Provide the [X, Y] coordinate of the cell's center where the given text is located.  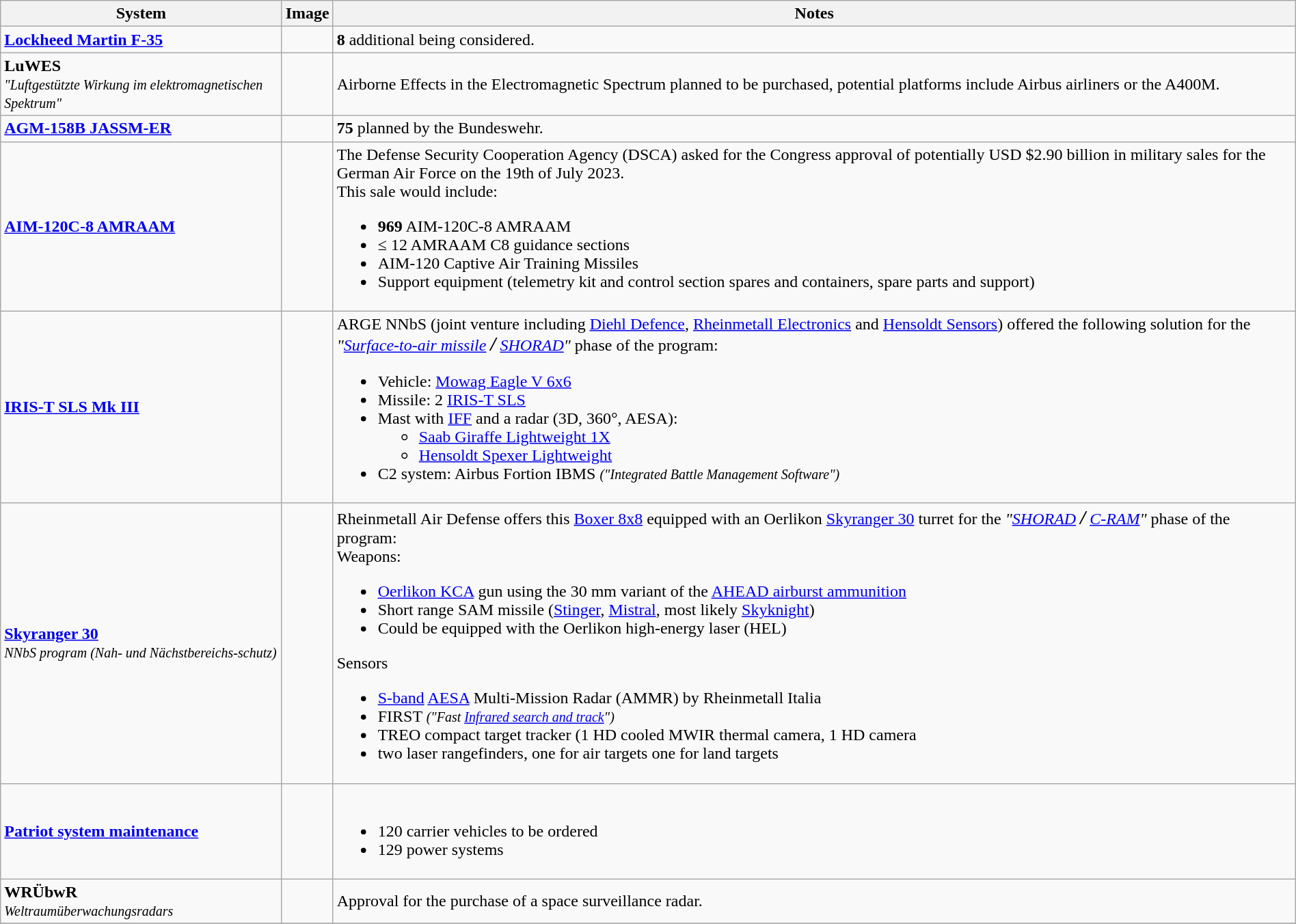
8 additional being considered. [814, 40]
Patriot system maintenance [141, 831]
Approval for the purchase of a space surveillance radar. [814, 901]
LuWES"Luftgestützte Wirkung im elektromagnetischen Spektrum" [141, 84]
System [141, 14]
IRIS-T SLS Mk III [141, 407]
Airborne Effects in the Electromagnetic Spectrum planned to be purchased, potential platforms include Airbus airliners or the A400M. [814, 84]
AIM-120C-8 AMRAAM [141, 226]
120 carrier vehicles to be ordered129 power systems [814, 831]
WRÜbwRWeltraumüberwachungsradars [141, 901]
Image [308, 14]
Notes [814, 14]
Lockheed Martin F-35 [141, 40]
Skyranger 30NNbS program (Nah- und Nächstbereichs-schutz) [141, 643]
75 planned by the Bundeswehr. [814, 128]
AGM-158B JASSM-ER [141, 128]
